Identify which cell holds the provided text, then report its (x, y) central coordinate. 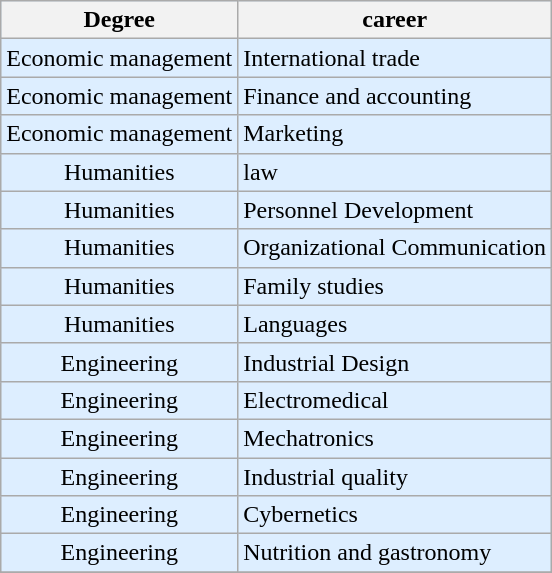
Organizational Communication (395, 248)
Nutrition and gastronomy (395, 553)
Family studies (395, 286)
International trade (395, 58)
Industrial quality (395, 477)
Marketing (395, 134)
Cybernetics (395, 515)
Industrial Design (395, 362)
Languages (395, 324)
Mechatronics (395, 438)
Electromedical (395, 400)
Degree (120, 20)
Personnel Development (395, 210)
Finance and accounting (395, 96)
law (395, 172)
career (395, 20)
